Identify which cell holds the provided text, then report its (x, y) central coordinate. 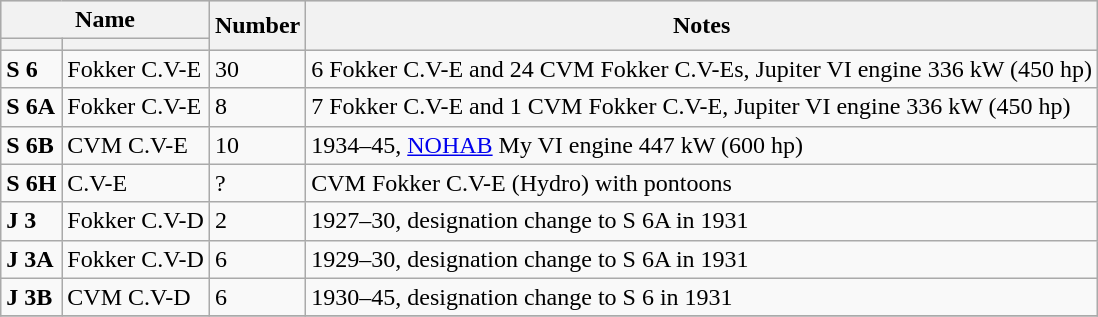
30 (257, 69)
8 (257, 107)
S 6 (32, 69)
S 6B (32, 145)
2 (257, 221)
Name (106, 20)
Notes (702, 26)
CVM C.V-D (136, 297)
10 (257, 145)
1927–30, designation change to S 6A in 1931 (702, 221)
7 Fokker C.V-E and 1 CVM Fokker C.V-E, Jupiter VI engine 336 kW (450 hp) (702, 107)
1929–30, designation change to S 6A in 1931 (702, 259)
1934–45, NOHAB My VI engine 447 kW (600 hp) (702, 145)
? (257, 183)
J 3B (32, 297)
J 3A (32, 259)
CVM Fokker C.V-E (Hydro) with pontoons (702, 183)
S 6A (32, 107)
Number (257, 26)
CVM C.V-E (136, 145)
S 6H (32, 183)
1930–45, designation change to S 6 in 1931 (702, 297)
C.V-E (136, 183)
J 3 (32, 221)
6 Fokker C.V-E and 24 CVM Fokker C.V-Es, Jupiter VI engine 336 kW (450 hp) (702, 69)
